Identify which cell holds the provided text, then report its (x, y) central coordinate. 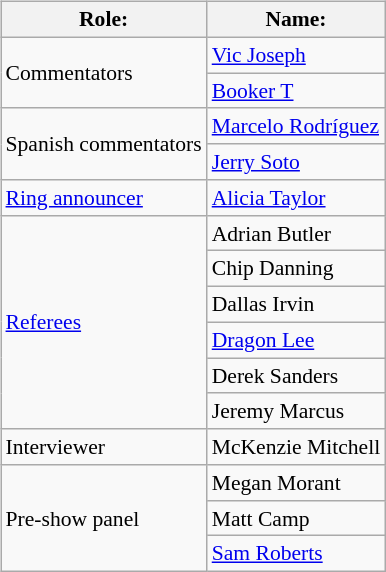
Dallas Irvin (296, 305)
Derek Sanders (296, 376)
Megan Morant (296, 483)
Interviewer (103, 447)
Pre-show panel (103, 518)
Sam Roberts (296, 554)
Commentators (103, 72)
Adrian Butler (296, 233)
Role: (103, 20)
Spanish commentators (103, 144)
Name: (296, 20)
Alicia Taylor (296, 198)
Marcelo Rodríguez (296, 126)
Dragon Lee (296, 340)
Chip Danning (296, 269)
Vic Joseph (296, 55)
Jerry Soto (296, 162)
Ring announcer (103, 198)
McKenzie Mitchell (296, 447)
Matt Camp (296, 518)
Jeremy Marcus (296, 411)
Referees (103, 322)
Booker T (296, 91)
